Provide the [x, y] coordinate of the cell's center where the given text is located.  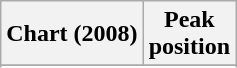
Peakposition [189, 34]
Chart (2008) [72, 34]
